For the text-containing cell, return its midpoint in (x, y) coordinate format. 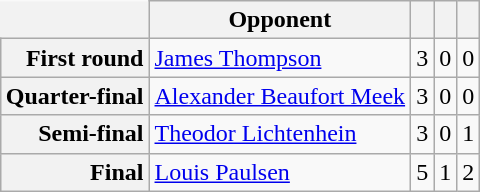
James Thompson (280, 58)
Alexander Beaufort Meek (280, 96)
5 (422, 172)
Final (74, 172)
Louis Paulsen (280, 172)
Semi-final (74, 134)
Opponent (280, 20)
Theodor Lichtenhein (280, 134)
Quarter-final (74, 96)
First round (74, 58)
2 (468, 172)
